Search for the cell housing the specified text and yield its (X, Y) center coordinate. 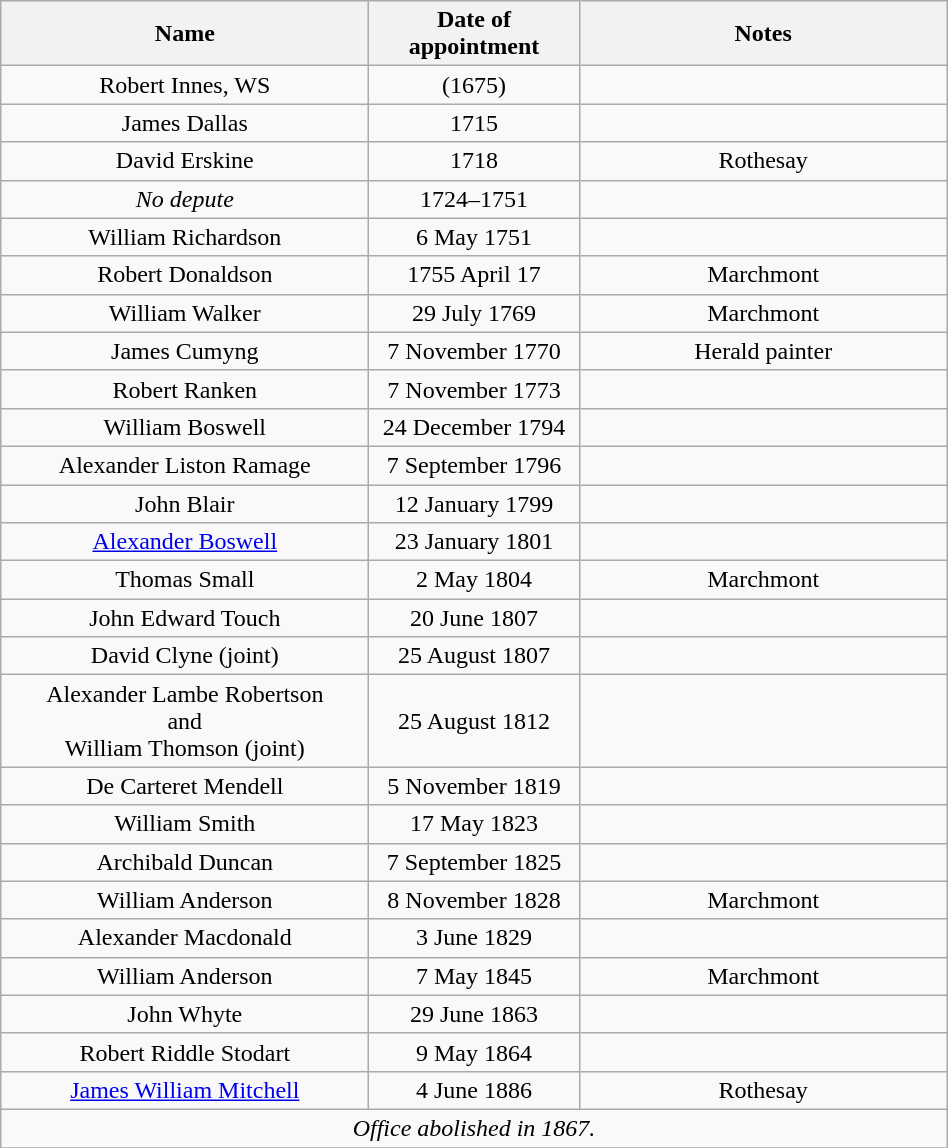
William Smith (185, 824)
7 November 1770 (474, 351)
Office abolished in 1867. (474, 1128)
25 August 1812 (474, 721)
James William Mitchell (185, 1090)
Herald painter (763, 351)
Alexander Boswell (185, 542)
7 November 1773 (474, 389)
2 May 1804 (474, 580)
Alexander Macdonald (185, 938)
Date of appointment (474, 34)
1724–1751 (474, 199)
7 September 1796 (474, 465)
5 November 1819 (474, 786)
William Walker (185, 313)
24 December 1794 (474, 427)
25 August 1807 (474, 656)
Archibald Duncan (185, 862)
John Whyte (185, 1014)
7 September 1825 (474, 862)
1715 (474, 123)
29 June 1863 (474, 1014)
1755 April 17 (474, 275)
17 May 1823 (474, 824)
4 June 1886 (474, 1090)
De Carteret Mendell (185, 786)
Name (185, 34)
James Dallas (185, 123)
No depute (185, 199)
Robert Innes, WS (185, 85)
29 July 1769 (474, 313)
James Cumyng (185, 351)
John Edward Touch (185, 618)
8 November 1828 (474, 900)
Thomas Small (185, 580)
David Clyne (joint) (185, 656)
20 June 1807 (474, 618)
12 January 1799 (474, 503)
William Boswell (185, 427)
Robert Riddle Stodart (185, 1052)
(1675) (474, 85)
7 May 1845 (474, 976)
Robert Donaldson (185, 275)
23 January 1801 (474, 542)
Notes (763, 34)
Alexander Lambe RobertsonandWilliam Thomson (joint) (185, 721)
1718 (474, 161)
John Blair (185, 503)
David Erskine (185, 161)
6 May 1751 (474, 237)
Alexander Liston Ramage (185, 465)
9 May 1864 (474, 1052)
3 June 1829 (474, 938)
Robert Ranken (185, 389)
William Richardson (185, 237)
